Output the [X, Y] coordinate of the center of the cell containing the given text.  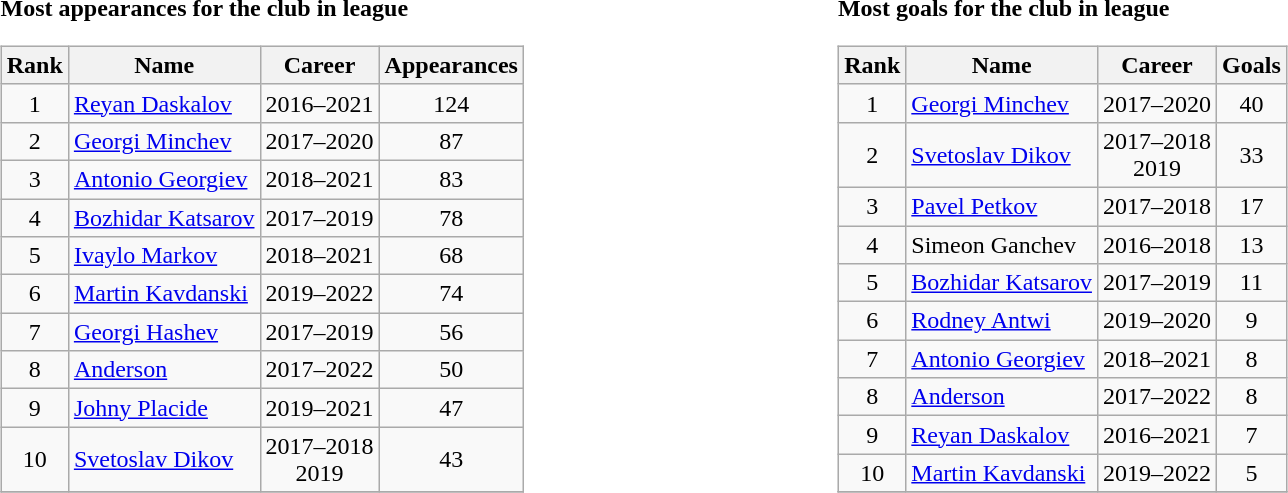
43 [451, 460]
Rodney Antwi [1002, 321]
40 [1252, 103]
Goals [1252, 65]
87 [451, 141]
13 [1252, 245]
2019–2021 [320, 408]
2019–2020 [1156, 321]
11 [1252, 283]
Pavel Petkov [1002, 206]
Georgi Hashev [164, 332]
83 [451, 179]
56 [451, 332]
Simeon Ganchev [1002, 245]
74 [451, 294]
68 [451, 256]
33 [1252, 154]
78 [451, 217]
Johny Placide [164, 408]
Ivaylo Markov [164, 256]
Appearances [451, 65]
47 [451, 408]
2017–2018 [1156, 206]
50 [451, 370]
2016–2018 [1156, 245]
124 [451, 103]
17 [1252, 206]
